From the cell containing the given text, extract its center point as (x, y) coordinate. 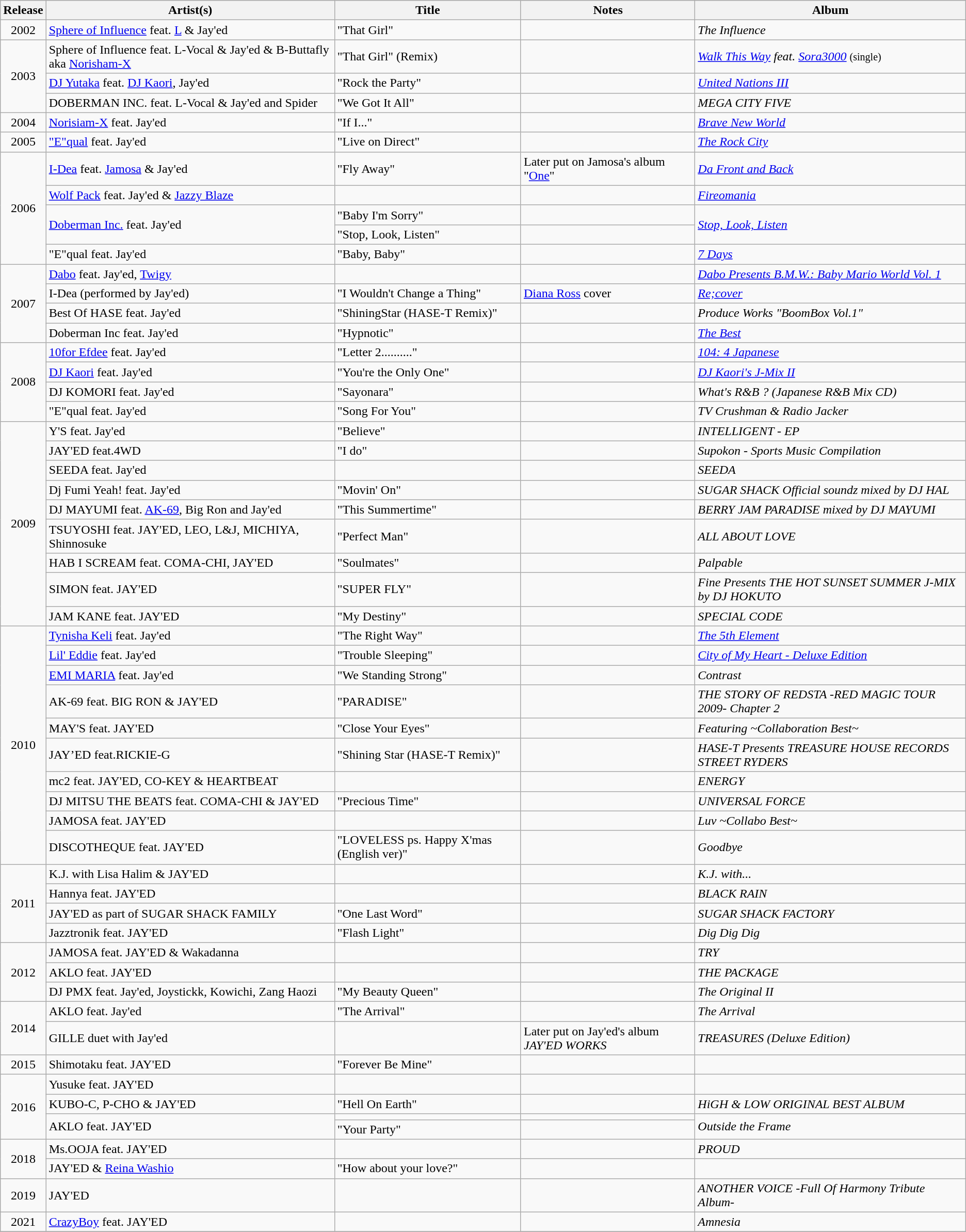
Tynisha Keli feat. Jay'ed (190, 636)
SUGAR SHACK Official soundz mixed by DJ HAL (830, 490)
Luv ~Collabo Best~ (830, 821)
2007 (23, 303)
AK-69 feat. BIG RON & JAY'ED (190, 702)
JAY’ED feat.RICKIE-G (190, 755)
"LOVELESS ps. Happy X'mas (English ver)" (427, 847)
2011 (23, 903)
I-Dea feat. Jamosa & Jay'ed (190, 168)
The Influence (830, 30)
Sphere of Influence feat. L & Jay'ed (190, 30)
"One Last Word" (427, 913)
DJ PMX feat. Jay'ed, Joystickk, Kowichi, Zang Haozi (190, 992)
Y'S feat. Jay'ed (190, 431)
Featuring ~Collaboration Best~ (830, 728)
Goodbye (830, 847)
SEEDA (830, 470)
SUGAR SHACK FACTORY (830, 913)
2015 (23, 1065)
TREASURES (Deluxe Edition) (830, 1038)
What's R&B ? (Japanese R&B Mix CD) (830, 392)
"Letter 2.........." (427, 353)
2010 (23, 745)
TV Crushman & Radio Jacker (830, 411)
Doberman Inc feat. Jay'ed (190, 333)
Lil' Eddie feat. Jay'ed (190, 655)
Fine Presents THE HOT SUNSET SUMMER J-MIX by DJ HOKUTO (830, 589)
"This Summertime" (427, 509)
Amnesia (830, 1222)
TSUYOSHI feat. JAY'ED, LEO, L&J, MICHIYA, Shinnosuke (190, 536)
7 Days (830, 254)
The Arrival (830, 1012)
"Stop, Look, Listen" (427, 234)
"Perfect Man" (427, 536)
Album (830, 10)
Best Of HASE feat. Jay'ed (190, 313)
ANOTHER VOICE -Full Of Harmony Tribute Album- (830, 1195)
EMI MARIA feat. Jay'ed (190, 675)
2016 (23, 1107)
"That Girl" (427, 30)
KUBO-C, P-CHO & JAY'ED (190, 1104)
"Hypnotic" (427, 333)
ENERGY (830, 781)
"Shining Star (HASE-T Remix)" (427, 755)
"Precious Time" (427, 801)
Ms.OOJA feat. JAY'ED (190, 1149)
2005 (23, 142)
THE STORY OF REDSTA -RED MAGIC TOUR 2009- Chapter 2 (830, 702)
JAY'ED as part of SUGAR SHACK FAMILY (190, 913)
AKLO feat. Jay'ed (190, 1012)
mc2 feat. JAY'ED, CO-KEY & HEARTBEAT (190, 781)
PROUD (830, 1149)
104: 4 Japanese (830, 353)
JAY'ED & Reina Washio (190, 1169)
Contrast (830, 675)
The Original II (830, 992)
Dabo Presents B.M.W.: Baby Mario World Vol. 1 (830, 274)
DJ MAYUMI feat. AK-69, Big Ron and Jay'ed (190, 509)
Brave New World (830, 122)
Dig Dig Dig (830, 933)
Later put on Jamosa's album "One" (608, 168)
2004 (23, 122)
"You're the Only One" (427, 372)
Stop, Look, Listen (830, 225)
K.J. with Lisa Halim & JAY'ED (190, 874)
10for Efdee feat. Jay'ed (190, 353)
JAY'ED feat.4WD (190, 451)
Shimotaku feat. JAY'ED (190, 1065)
UNIVERSAL FORCE (830, 801)
"Your Party" (427, 1129)
TRY (830, 952)
Release (23, 10)
K.J. with... (830, 874)
JAMOSA feat. JAY'ED & Wakadanna (190, 952)
Wolf Pack feat. Jay'ed & Jazzy Blaze (190, 195)
2009 (23, 523)
2019 (23, 1195)
SEEDA feat. Jay'ed (190, 470)
"Baby I'm Sorry" (427, 215)
Notes (608, 10)
DJ KOMORI feat. Jay'ed (190, 392)
"PARADISE" (427, 702)
"Forever Be Mine" (427, 1065)
"Movin' On" (427, 490)
2014 (23, 1028)
Norisiam-X feat. Jay'ed (190, 122)
HASE-T Presents TREASURE HOUSE RECORDS STREET RYDERS (830, 755)
JAMOSA feat. JAY'ED (190, 821)
"The Right Way" (427, 636)
"Flash Light" (427, 933)
United Nations III (830, 83)
Produce Works "BoomBox Vol.1" (830, 313)
2002 (23, 30)
Fireomania (830, 195)
Outside the Frame (830, 1126)
Yusuke feat. JAY'ED (190, 1084)
"Believe" (427, 431)
"Baby, Baby" (427, 254)
Palpable (830, 563)
"The Arrival" (427, 1012)
"My Beauty Queen" (427, 992)
SIMON feat. JAY'ED (190, 589)
2008 (23, 382)
Doberman Inc. feat. Jay'ed (190, 225)
"If I..." (427, 122)
Later put on Jay'ed's album JAY'ED WORKS (608, 1038)
2018 (23, 1159)
"Trouble Sleeping" (427, 655)
"We Standing Strong" (427, 675)
Walk This Way feat. Sora3000 (single) (830, 57)
The 5th Element (830, 636)
"Song For You" (427, 411)
"ShiningStar (HASE-T Remix)" (427, 313)
Dabo feat. Jay'ed, Twigy (190, 274)
"I do" (427, 451)
DJ Kaori's J-Mix II (830, 372)
DJ Yutaka feat. DJ Kaori, Jay'ed (190, 83)
"Rock the Party" (427, 83)
BERRY JAM PARADISE mixed by DJ MAYUMI (830, 509)
THE PACKAGE (830, 972)
"Sayonara" (427, 392)
Supokon - Sports Music Compilation (830, 451)
Artist(s) (190, 10)
BLACK RAIN (830, 893)
"That Girl" (Remix) (427, 57)
GILLE duet with Jay'ed (190, 1038)
"My Destiny" (427, 616)
HiGH & LOW ORIGINAL BEST ALBUM (830, 1104)
Title (427, 10)
Sphere of Influence feat. L-Vocal & Jay'ed & B-Buttafly aka Norisham-X (190, 57)
Re;cover (830, 294)
DISCOTHEQUE feat. JAY'ED (190, 847)
"Live on Direct" (427, 142)
The Rock City (830, 142)
City of My Heart - Deluxe Edition (830, 655)
DJ MITSU THE BEATS feat. COMA-CHI & JAY'ED (190, 801)
JAY'ED (190, 1195)
ALL ABOUT LOVE (830, 536)
2006 (23, 207)
2012 (23, 972)
DOBERMAN INC. feat. L-Vocal & Jay'ed and Spider (190, 103)
"Fly Away" (427, 168)
CrazyBoy feat. JAY'ED (190, 1222)
Dj Fumi Yeah! feat. Jay'ed (190, 490)
INTELLIGENT - EP (830, 431)
The Best (830, 333)
"I Wouldn't Change a Thing" (427, 294)
"Soulmates" (427, 563)
Jazztronik feat. JAY'ED (190, 933)
SPECIAL CODE (830, 616)
I-Dea (performed by Jay'ed) (190, 294)
DJ Kaori feat. Jay'ed (190, 372)
"Close Your Eyes" (427, 728)
"Hell On Earth" (427, 1104)
"We Got It All" (427, 103)
HAB I SCREAM feat. COMA-CHI, JAY'ED (190, 563)
Hannya feat. JAY'ED (190, 893)
JAM KANE feat. JAY'ED (190, 616)
2021 (23, 1222)
2003 (23, 76)
MAY'S feat. JAY'ED (190, 728)
"SUPER FLY" (427, 589)
MEGA CITY FIVE (830, 103)
"How about your love?" (427, 1169)
Da Front and Back (830, 168)
Diana Ross cover (608, 294)
